Capture the cell that displays the provided text and extract its (x, y) central coordinate. 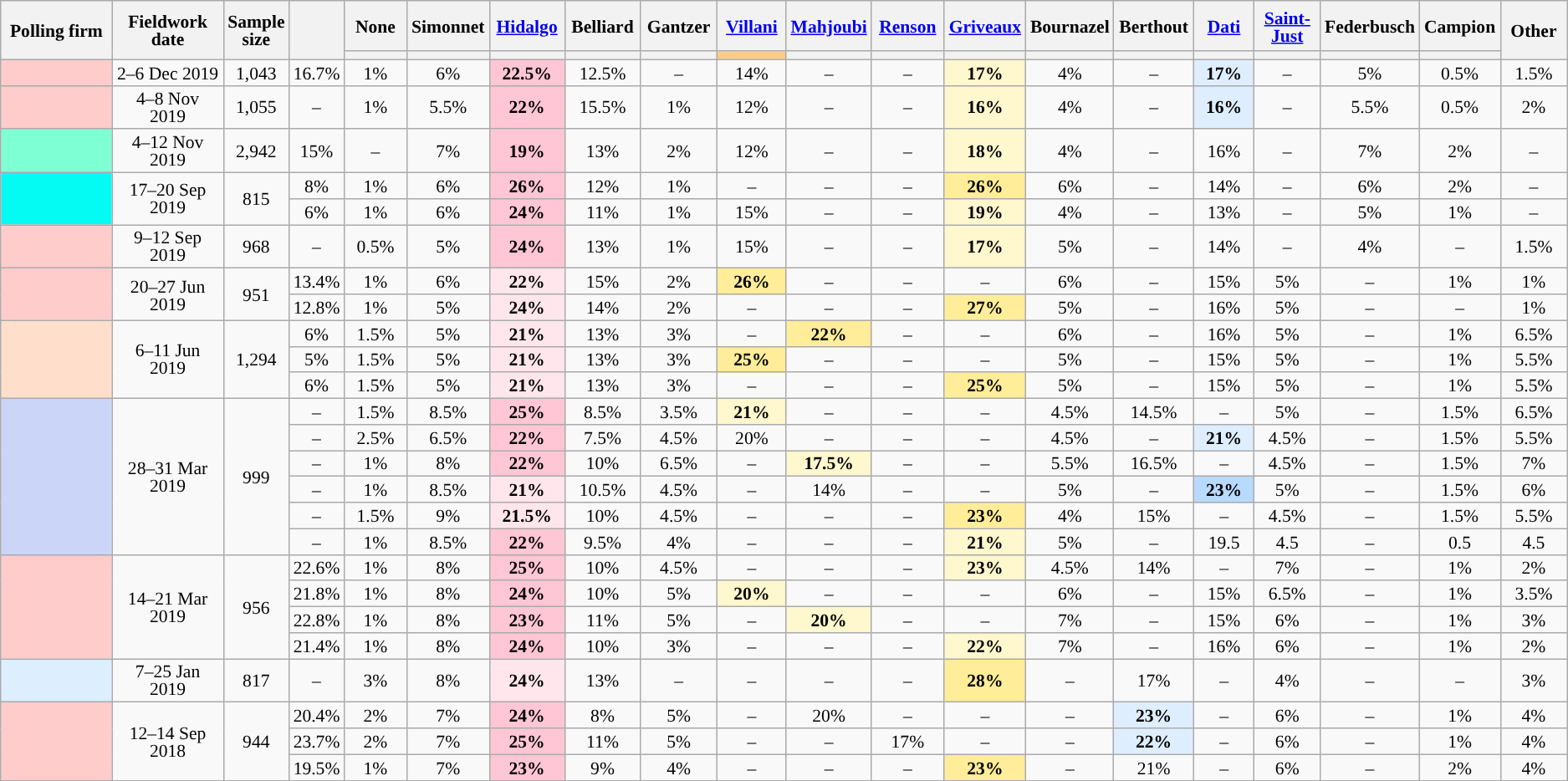
27% (985, 308)
12.5% (602, 72)
944 (256, 741)
28% (985, 681)
Polling firm (57, 30)
21.4% (317, 646)
1,043 (256, 72)
14–21 Mar 2019 (167, 606)
17–20 Sep 2019 (167, 199)
Renson (908, 26)
28–31 Mar 2019 (167, 477)
22.5% (527, 72)
7–25 Jan 2019 (167, 681)
999 (256, 477)
956 (256, 606)
2.5% (375, 438)
Hidalgo (527, 26)
Saint-Just (1288, 26)
1,294 (256, 360)
16.7% (317, 72)
4–12 Nov 2019 (167, 151)
Federbusch (1370, 26)
Gantzer (679, 26)
Simonnet (448, 26)
Mahjoubi (828, 26)
23.7% (317, 741)
817 (256, 681)
0.5 (1460, 542)
20.4% (317, 716)
951 (256, 294)
1,055 (256, 107)
Berthout (1154, 26)
18% (985, 151)
2,942 (256, 151)
815 (256, 199)
12–14 Sep 2018 (167, 741)
15.5% (602, 107)
Samplesize (256, 30)
968 (256, 247)
2–6 Dec 2019 (167, 72)
Campion (1460, 26)
12.8% (317, 308)
7.5% (602, 438)
None (375, 26)
13.4% (317, 281)
9–12 Sep 2019 (167, 247)
Villani (751, 26)
21.8% (317, 594)
17.5% (828, 463)
19.5 (1224, 542)
4–8 Nov 2019 (167, 107)
21.5% (527, 515)
Bournazel (1070, 26)
Dati (1224, 26)
22.8% (317, 620)
16.5% (1154, 463)
22.6% (317, 567)
Other (1534, 30)
20–27 Jun 2019 (167, 294)
9.5% (602, 542)
Griveaux (985, 26)
Belliard (602, 26)
19.5% (317, 768)
10.5% (602, 490)
6–11 Jun 2019 (167, 360)
14.5% (1154, 411)
Fieldwork date (167, 30)
